Provide the [X, Y] coordinate of the cell's center where the given text is located.  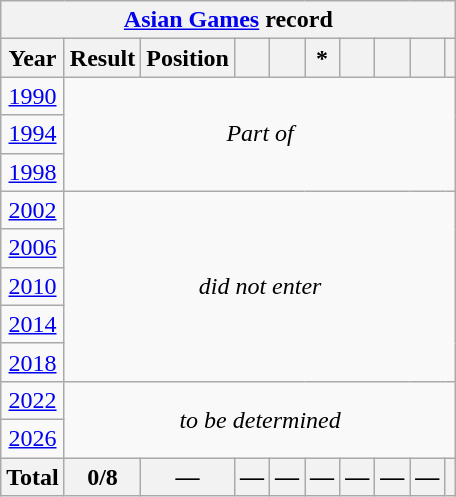
Year [33, 58]
0/8 [102, 477]
Total [33, 477]
Position [188, 58]
2018 [33, 362]
did not enter [260, 286]
2026 [33, 438]
1990 [33, 96]
2002 [33, 210]
* [322, 58]
1998 [33, 172]
2010 [33, 286]
Result [102, 58]
2014 [33, 324]
to be determined [260, 419]
2006 [33, 248]
1994 [33, 134]
Asian Games record [228, 20]
Part of [260, 134]
2022 [33, 400]
